Extract the [x, y] coordinate from the center of the cell holding the provided text.  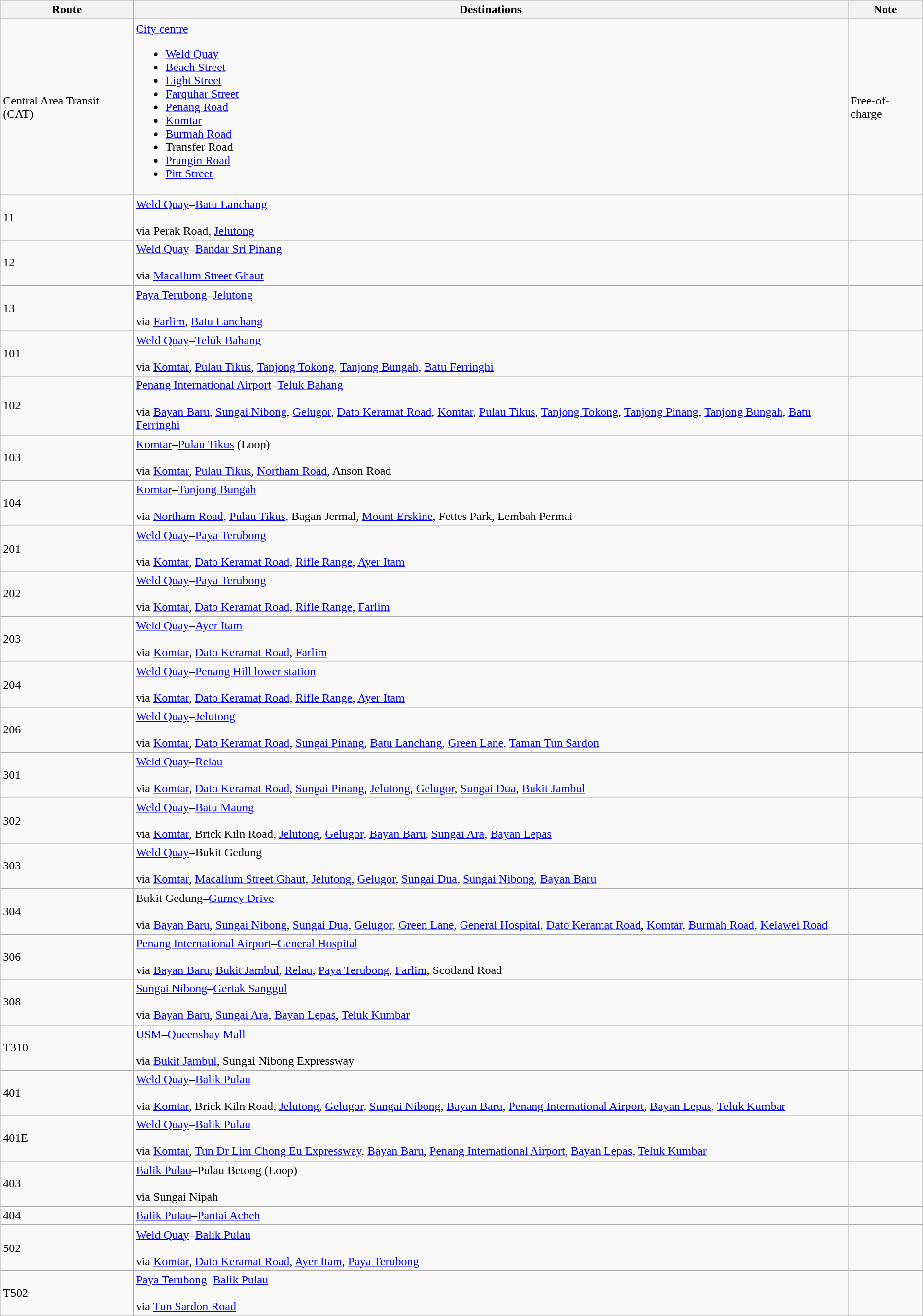
City centreWeld QuayBeach StreetLight StreetFarquhar StreetPenang RoadKomtarBurmah RoadTransfer RoadPrangin RoadPitt Street [491, 107]
104 [67, 503]
Weld Quay–Ayer Itamvia Komtar, Dato Keramat Road, Farlim [491, 639]
304 [67, 911]
Route [67, 10]
404 [67, 1215]
306 [67, 957]
Weld Quay–Relauvia Komtar, Dato Keramat Road, Sungai Pinang, Jelutong, Gelugor, Sungai Dua, Bukit Jambul [491, 775]
Balik Pulau–Pantai Acheh [491, 1215]
Destinations [491, 10]
Paya Terubong–Balik Pulauvia Tun Sardon Road [491, 1293]
Note [886, 10]
Weld Quay–Batu Lanchangvia Perak Road, Jelutong [491, 217]
201 [67, 548]
102 [67, 405]
Weld Quay–Bukit Gedungvia Komtar, Macallum Street Ghaut, Jelutong, Gelugor, Sungai Dua, Sungai Nibong, Bayan Baru [491, 866]
Paya Terubong–Jelutongvia Farlim, Batu Lanchang [491, 308]
Central Area Transit (CAT) [67, 107]
Weld Quay–Balik Pulauvia Komtar, Tun Dr Lim Chong Eu Expressway, Bayan Baru, Penang International Airport, Bayan Lepas, Teluk Kumbar [491, 1138]
301 [67, 775]
303 [67, 866]
Weld Quay–Teluk Bahangvia Komtar, Pulau Tikus, Tanjong Tokong, Tanjong Bungah, Batu Ferringhi [491, 353]
Weld Quay–Balik Pulauvia Komtar, Dato Keramat Road, Ayer Itam, Paya Terubong [491, 1247]
Weld Quay–Paya Terubongvia Komtar, Dato Keramat Road, Rifle Range, Ayer Itam [491, 548]
202 [67, 593]
Komtar–Tanjong Bungahvia Northam Road, Pulau Tikus, Bagan Jermal, Mount Erskine, Fettes Park, Lembah Permai [491, 503]
Sungai Nibong–Gertak Sanggulvia Bayan Baru, Sungai Ara, Bayan Lepas, Teluk Kumbar [491, 1002]
502 [67, 1247]
12 [67, 263]
204 [67, 684]
Balik Pulau–Pulau Betong (Loop)via Sungai Nipah [491, 1183]
Penang International Airport–General Hospitalvia Bayan Baru, Bukit Jambul, Relau, Paya Terubong, Farlim, Scotland Road [491, 957]
13 [67, 308]
T310 [67, 1047]
Weld Quay–Bandar Sri Pinangvia Macallum Street Ghaut [491, 263]
Weld Quay–Penang Hill lower stationvia Komtar, Dato Keramat Road, Rifle Range, Ayer Itam [491, 684]
Komtar–Pulau Tikus (Loop)via Komtar, Pulau Tikus, Northam Road, Anson Road [491, 457]
Weld Quay–Jelutongvia Komtar, Dato Keramat Road, Sungai Pinang, Batu Lanchang, Green Lane, Taman Tun Sardon [491, 730]
Weld Quay–Paya Terubongvia Komtar, Dato Keramat Road, Rifle Range, Farlim [491, 593]
302 [67, 821]
11 [67, 217]
Weld Quay–Batu Maungvia Komtar, Brick Kiln Road, Jelutong, Gelugor, Bayan Baru, Sungai Ara, Bayan Lepas [491, 821]
103 [67, 457]
401 [67, 1093]
401E [67, 1138]
203 [67, 639]
USM–Queensbay Mallvia Bukit Jambul, Sungai Nibong Expressway [491, 1047]
T502 [67, 1293]
206 [67, 730]
Free-of-charge [886, 107]
403 [67, 1183]
101 [67, 353]
308 [67, 1002]
